Identify which cell holds the provided text, then report its (x, y) central coordinate. 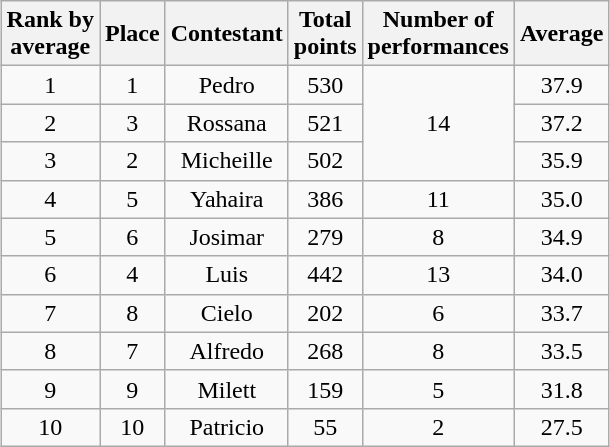
530 (325, 85)
Josimar (226, 237)
Cielo (226, 313)
35.0 (562, 199)
Milett (226, 389)
Number ofperformances (438, 34)
37.9 (562, 85)
Pedro (226, 85)
Luis (226, 275)
27.5 (562, 427)
37.2 (562, 123)
34.9 (562, 237)
386 (325, 199)
Rossana (226, 123)
34.0 (562, 275)
Rank byaverage (50, 34)
55 (325, 427)
Totalpoints (325, 34)
Alfredo (226, 351)
13 (438, 275)
Place (133, 34)
35.9 (562, 161)
31.8 (562, 389)
521 (325, 123)
14 (438, 123)
202 (325, 313)
279 (325, 237)
442 (325, 275)
Average (562, 34)
159 (325, 389)
11 (438, 199)
Micheille (226, 161)
33.5 (562, 351)
Patricio (226, 427)
502 (325, 161)
Contestant (226, 34)
268 (325, 351)
33.7 (562, 313)
Yahaira (226, 199)
